Find where the given text appears and provide that cell's center as [X, Y] coordinate. 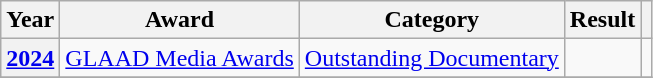
Year [30, 20]
Outstanding Documentary [432, 58]
GLAAD Media Awards [180, 58]
Award [180, 20]
2024 [30, 58]
Result [602, 20]
Category [432, 20]
